Detect which cell encompasses the target text, then output its (X, Y) center coordinate. 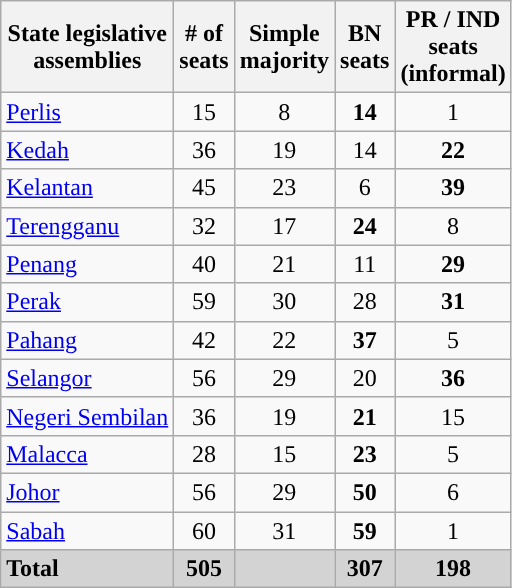
37 (365, 340)
60 (204, 531)
PR / INDseats(informal) (453, 47)
30 (284, 302)
# ofseats (204, 47)
17 (284, 226)
11 (365, 264)
Terengganu (88, 226)
Negeri Sembilan (88, 416)
Malacca (88, 454)
50 (365, 492)
Total (88, 569)
Kelantan (88, 188)
45 (204, 188)
42 (204, 340)
505 (204, 569)
Perak (88, 302)
State legislativeassemblies (88, 47)
Sabah (88, 531)
Simplemajority (284, 47)
198 (453, 569)
Penang (88, 264)
40 (204, 264)
307 (365, 569)
Kedah (88, 150)
20 (365, 378)
39 (453, 188)
Perlis (88, 112)
Pahang (88, 340)
32 (204, 226)
24 (365, 226)
BNseats (365, 47)
Selangor (88, 378)
Johor (88, 492)
